Find where the given text appears and provide that cell's center as [x, y] coordinate. 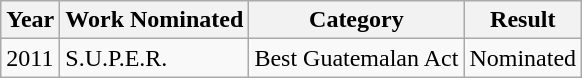
S.U.P.E.R. [154, 58]
Work Nominated [154, 20]
Category [356, 20]
Nominated [523, 58]
Year [30, 20]
2011 [30, 58]
Result [523, 20]
Best Guatemalan Act [356, 58]
